For the text-containing cell, return its midpoint in (X, Y) coordinate format. 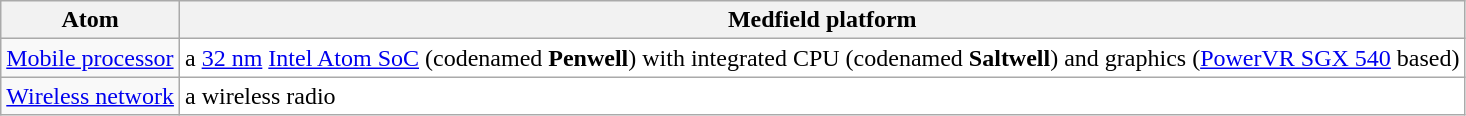
Atom (90, 20)
Wireless network (90, 96)
a 32 nm Intel Atom SoC (codenamed Penwell) with integrated CPU (codenamed Saltwell) and graphics (PowerVR SGX 540 based) (822, 58)
a wireless radio (822, 96)
Medfield platform (822, 20)
Mobile processor (90, 58)
